Output the (x, y) coordinate of the center of the cell containing the given text.  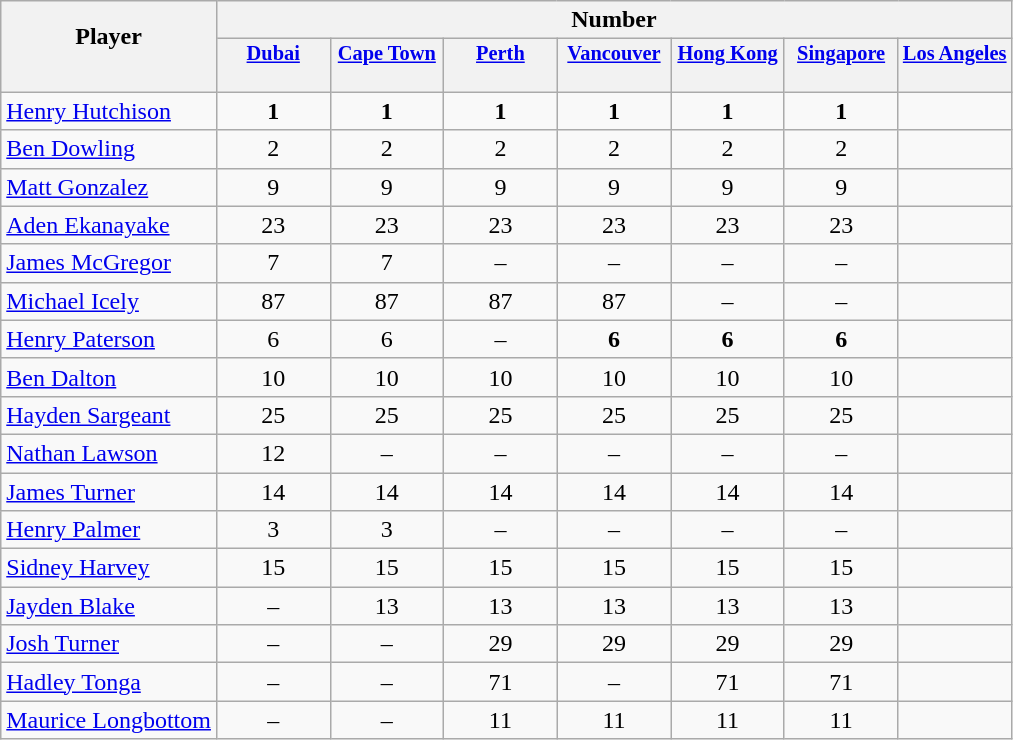
Player (109, 36)
Henry Paterson (109, 339)
Vancouver (614, 54)
Aden Ekanayake (109, 225)
James McGregor (109, 263)
Hadley Tonga (109, 682)
Matt Gonzalez (109, 187)
Los Angeles (955, 54)
Ben Dowling (109, 149)
12 (273, 453)
Hong Kong (728, 54)
Josh Turner (109, 644)
Perth (501, 54)
Henry Hutchison (109, 111)
Cape Town (387, 54)
Number (614, 20)
Nathan Lawson (109, 453)
Hayden Sargeant (109, 415)
Singapore (841, 54)
Michael Icely (109, 301)
James Turner (109, 491)
Jayden Blake (109, 606)
Henry Palmer (109, 530)
Maurice Longbottom (109, 720)
Sidney Harvey (109, 568)
Dubai (273, 54)
Ben Dalton (109, 377)
